Detect which cell encompasses the target text, then output its (x, y) center coordinate. 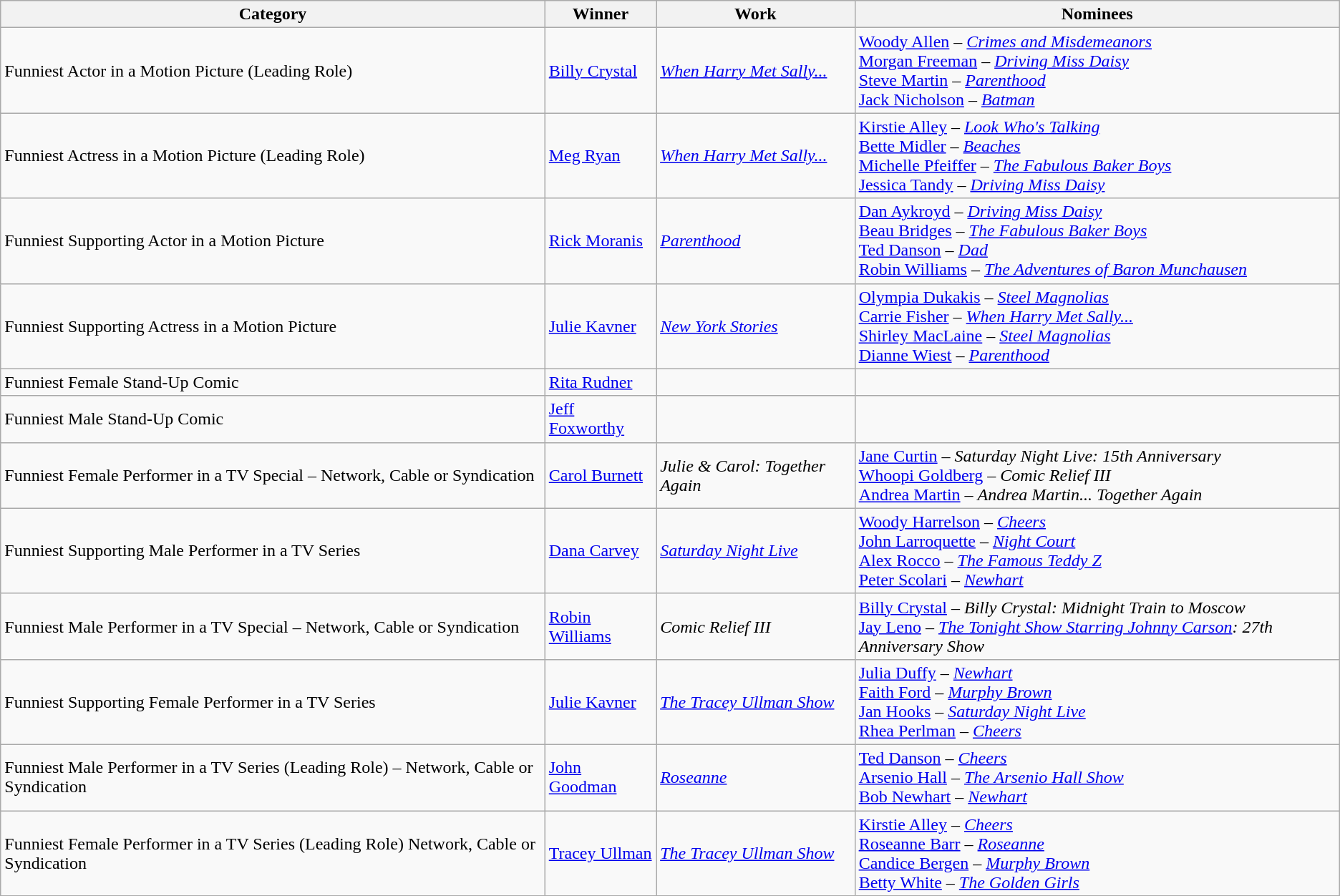
Rita Rudner (600, 382)
Tracey Ullman (600, 853)
Billy Crystal – Billy Crystal: Midnight Train to Moscow Jay Leno – The Tonight Show Starring Johnny Carson: 27th Anniversary Show (1097, 626)
Woody Allen – Crimes and Misdemeanors Morgan Freeman – Driving Miss Daisy Steve Martin – Parenthood Jack Nicholson – Batman (1097, 70)
Funniest Female Performer in a TV Series (Leading Role) Network, Cable or Syndication (273, 853)
Julia Duffy – Newhart Faith Ford – Murphy Brown Jan Hooks – Saturday Night Live Rhea Perlman – Cheers (1097, 701)
Robin Williams (600, 626)
Carol Burnett (600, 475)
Billy Crystal (600, 70)
Funniest Male Performer in a TV Series (Leading Role) – Network, Cable or Syndication (273, 777)
Roseanne (756, 777)
Jeff Foxworthy (600, 419)
Funniest Male Stand-Up Comic (273, 419)
Funniest Female Stand-Up Comic (273, 382)
Meg Ryan (600, 156)
Jane Curtin – Saturday Night Live: 15th Anniversary Whoopi Goldberg – Comic Relief III Andrea Martin – Andrea Martin... Together Again (1097, 475)
Dana Carvey (600, 551)
Funniest Supporting Female Performer in a TV Series (273, 701)
Funniest Supporting Male Performer in a TV Series (273, 551)
Comic Relief III (756, 626)
Nominees (1097, 14)
Funniest Male Performer in a TV Special – Network, Cable or Syndication (273, 626)
Funniest Actress in a Motion Picture (Leading Role) (273, 156)
Work (756, 14)
Funniest Female Performer in a TV Special – Network, Cable or Syndication (273, 475)
Funniest Supporting Actor in a Motion Picture (273, 240)
Winner (600, 14)
Funniest Actor in a Motion Picture (Leading Role) (273, 70)
Olympia Dukakis – Steel Magnolias Carrie Fisher – When Harry Met Sally... Shirley MacLaine – Steel Magnolias Dianne Wiest – Parenthood (1097, 326)
Parenthood (756, 240)
Ted Danson – Cheers Arsenio Hall – The Arsenio Hall Show Bob Newhart – Newhart (1097, 777)
Julie & Carol: Together Again (756, 475)
Rick Moranis (600, 240)
Kirstie Alley – Look Who's Talking Bette Midler – Beaches Michelle Pfeiffer – The Fabulous Baker Boys Jessica Tandy – Driving Miss Daisy (1097, 156)
Kirstie Alley – Cheers Roseanne Barr – RoseanneCandice Bergen – Murphy Brown Betty White – The Golden Girls (1097, 853)
Funniest Supporting Actress in a Motion Picture (273, 326)
Woody Harrelson – Cheers John Larroquette – Night Court Alex Rocco – The Famous Teddy Z Peter Scolari – Newhart (1097, 551)
Dan Aykroyd – Driving Miss Daisy Beau Bridges – The Fabulous Baker Boys Ted Danson – Dad Robin Williams – The Adventures of Baron Munchausen (1097, 240)
Category (273, 14)
John Goodman (600, 777)
Saturday Night Live (756, 551)
New York Stories (756, 326)
